Extract the [x, y] coordinate from the center of the cell holding the provided text.  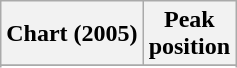
Peakposition [189, 34]
Chart (2005) [72, 34]
